Scan for the cell matching the given text and deliver its (X, Y) coordinate at center. 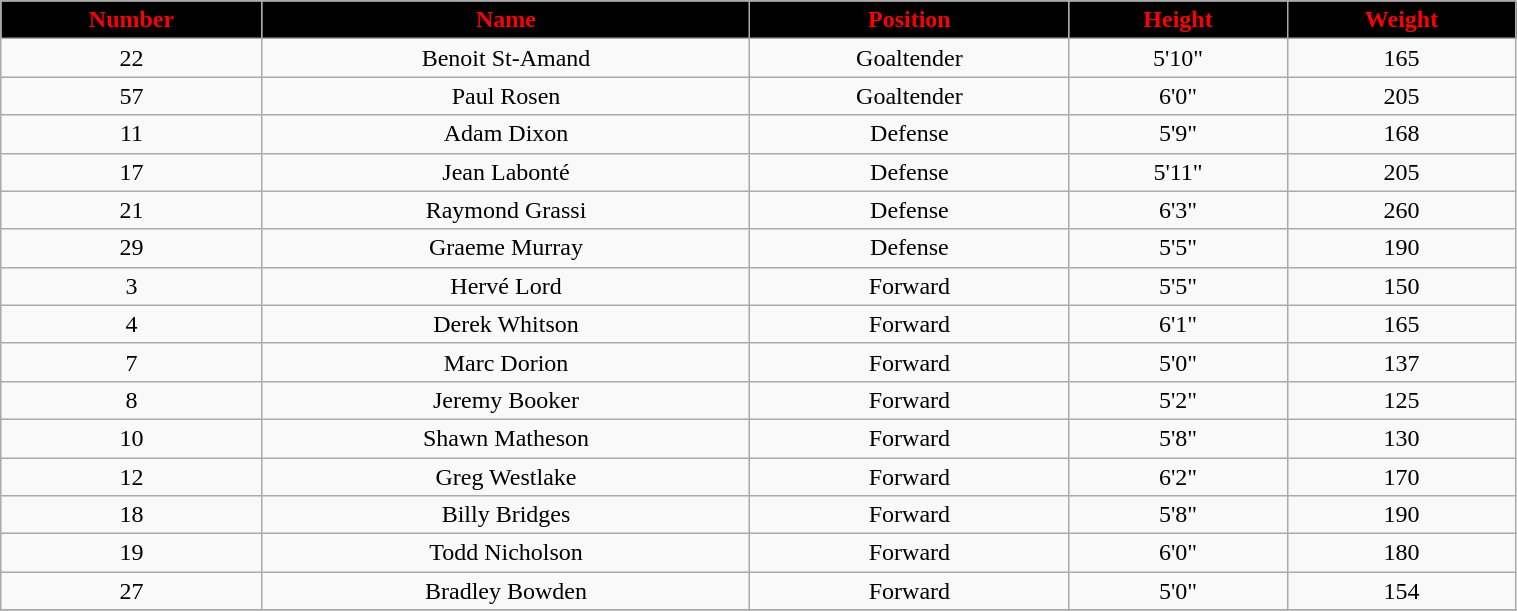
Adam Dixon (506, 134)
3 (132, 286)
150 (1402, 286)
Shawn Matheson (506, 438)
168 (1402, 134)
Name (506, 20)
Billy Bridges (506, 515)
Hervé Lord (506, 286)
Position (910, 20)
Bradley Bowden (506, 591)
6'3" (1178, 210)
130 (1402, 438)
5'2" (1178, 400)
Raymond Grassi (506, 210)
21 (132, 210)
5'10" (1178, 58)
12 (132, 477)
180 (1402, 553)
Paul Rosen (506, 96)
Derek Whitson (506, 324)
10 (132, 438)
5'11" (1178, 172)
5'9" (1178, 134)
4 (132, 324)
27 (132, 591)
7 (132, 362)
154 (1402, 591)
Jeremy Booker (506, 400)
Graeme Murray (506, 248)
17 (132, 172)
6'2" (1178, 477)
29 (132, 248)
19 (132, 553)
6'1" (1178, 324)
260 (1402, 210)
Number (132, 20)
57 (132, 96)
Jean Labonté (506, 172)
Todd Nicholson (506, 553)
8 (132, 400)
Greg Westlake (506, 477)
Benoit St-Amand (506, 58)
Height (1178, 20)
137 (1402, 362)
18 (132, 515)
125 (1402, 400)
Weight (1402, 20)
170 (1402, 477)
11 (132, 134)
22 (132, 58)
Marc Dorion (506, 362)
